Identify which cell holds the provided text, then report its [x, y] central coordinate. 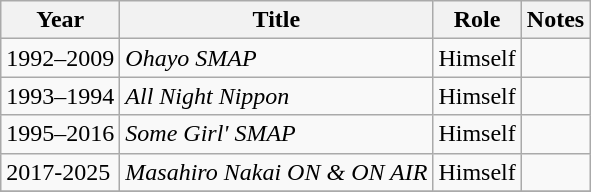
2017-2025 [60, 172]
1995–2016 [60, 134]
1992–2009 [60, 58]
1993–1994 [60, 96]
Role [477, 20]
Ohayo SMAP [276, 58]
All Night Nippon [276, 96]
Year [60, 20]
Notes [555, 20]
Masahiro Nakai ON & ON AIR [276, 172]
Title [276, 20]
Some Girl' SMAP [276, 134]
